Capture the cell that displays the provided text and extract its (X, Y) central coordinate. 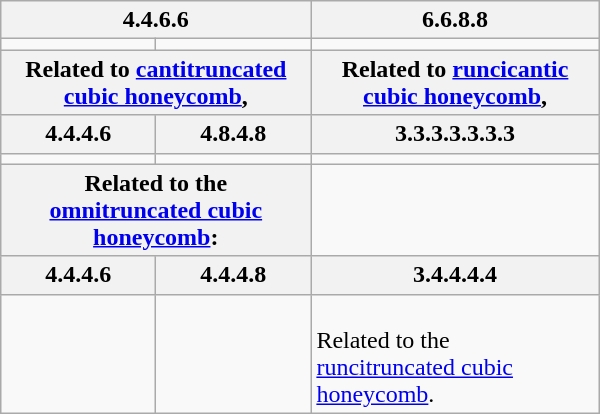
4.8.4.8 (234, 134)
4.4.6.6 (156, 20)
Related to the runcitruncated cubic honeycomb. (455, 354)
4.4.4.8 (234, 275)
3.3.3.3.3.3.3 (455, 134)
6.6.8.8 (455, 20)
Related to runcicantic cubic honeycomb, (455, 82)
Related to the omnitruncated cubic honeycomb: (156, 210)
Related to cantitruncated cubic honeycomb, (156, 82)
3.4.4.4.4 (455, 275)
